Extract the (x, y) coordinate from the center of the cell holding the provided text.  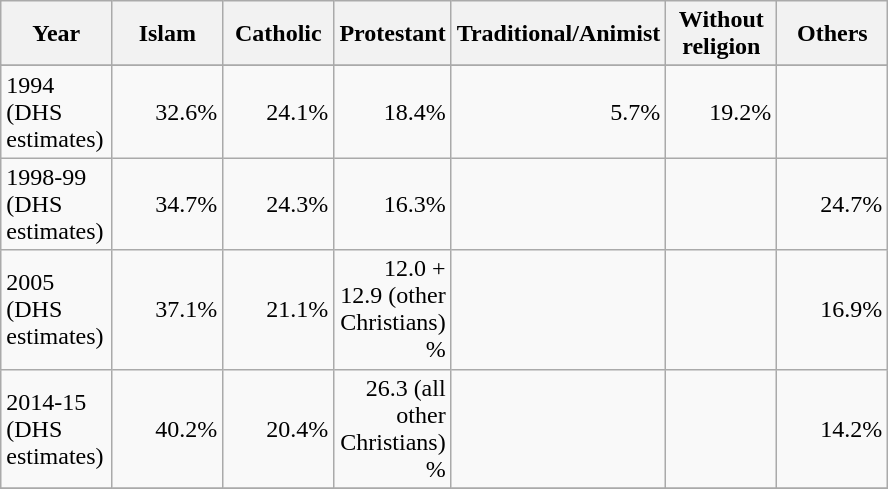
Islam (168, 34)
21.1% (278, 310)
32.6% (168, 112)
16.9% (832, 310)
1998-99 (DHS estimates) (56, 204)
18.4% (392, 112)
19.2% (722, 112)
24.1% (278, 112)
12.0 + 12.9 (other Christians) % (392, 310)
24.7% (832, 204)
Year (56, 34)
37.1% (168, 310)
Traditional/Animist (558, 34)
Catholic (278, 34)
26.3 (all other Christians) % (392, 428)
40.2% (168, 428)
24.3% (278, 204)
14.2% (832, 428)
Others (832, 34)
20.4% (278, 428)
2014-15 (DHS estimates) (56, 428)
2005 (DHS estimates) (56, 310)
5.7% (558, 112)
34.7% (168, 204)
1994 (DHS estimates) (56, 112)
16.3% (392, 204)
Without religion (722, 34)
Protestant (392, 34)
